Capture the cell that displays the provided text and extract its (x, y) central coordinate. 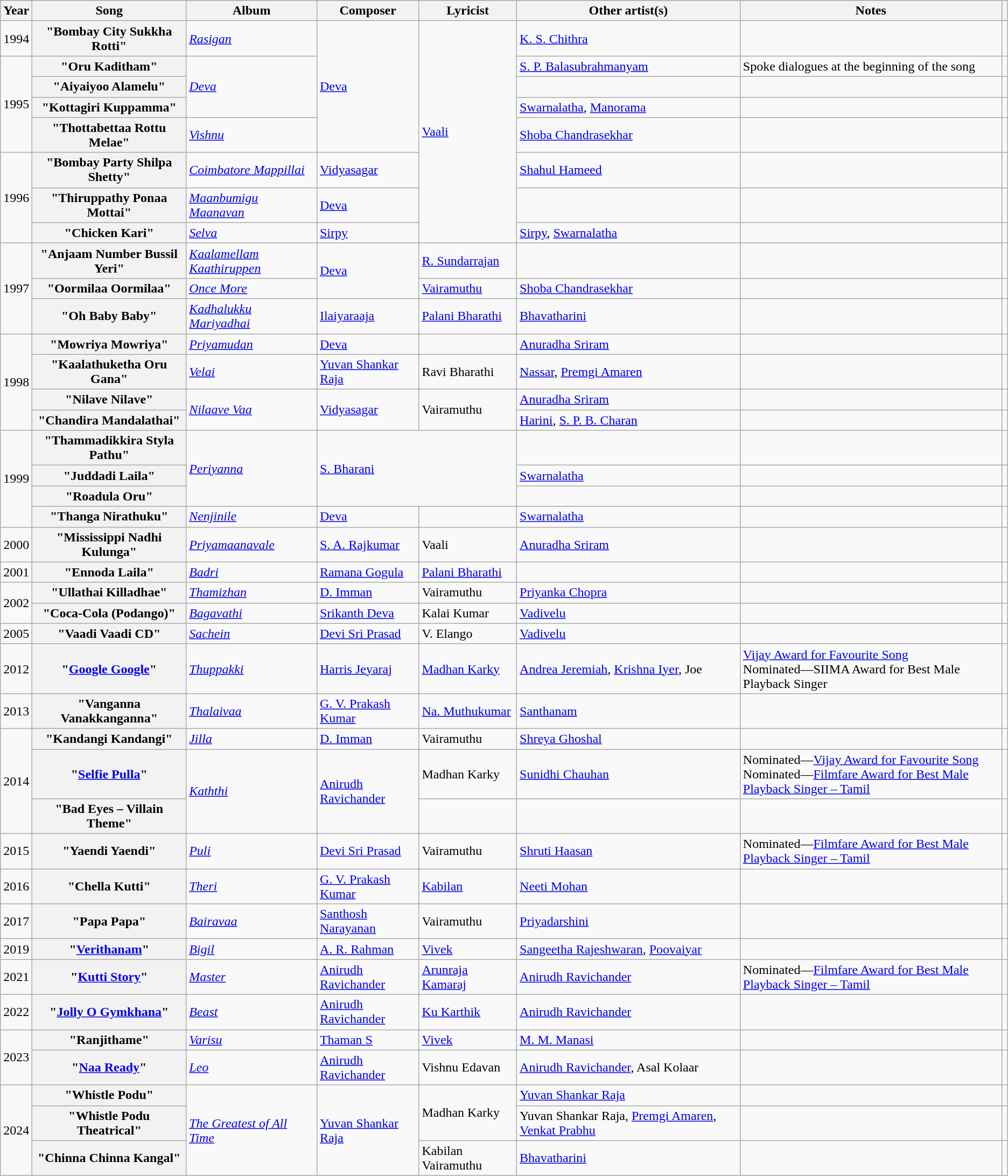
Arunraja Kamaraj (468, 977)
Priyanka Chopra (629, 593)
Yuvan Shankar Raja, Premgi Amaren, Venkat Prabhu (629, 1123)
Harris Jeyaraj (367, 669)
Song (109, 11)
Priyamudan (252, 344)
"Naa Ready" (109, 1068)
Neeti Mohan (629, 887)
Anirudh Ravichander, Asal Kolaar (629, 1068)
Maanbumigu Maanavan (252, 205)
Ku Karthik (468, 1012)
Periyanna (252, 469)
"Kaalathuketha Oru Gana" (109, 372)
Sirpy (367, 233)
Shreya Ghoshal (629, 739)
"Juddadi Laila" (109, 476)
Kabilan (468, 887)
"Oormilaa Oormilaa" (109, 288)
"Whistle Podu" (109, 1095)
"Ennoda Laila" (109, 572)
Nenjinile (252, 517)
Composer (367, 11)
2000 (16, 544)
Priyadarshini (629, 921)
Jilla (252, 739)
"Nilave Nilave" (109, 400)
Ramana Gogula (367, 572)
M. M. Manasi (629, 1040)
Nilaave Vaa (252, 410)
Master (252, 977)
2024 (16, 1130)
2002 (16, 603)
"Bombay City Sukkha Rotti" (109, 39)
Thamizhan (252, 593)
Vishnu (252, 135)
"Thiruppathy Ponaa Mottai" (109, 205)
2017 (16, 921)
"Verithanam" (109, 949)
Spoke dialogues at the beginning of the song (871, 66)
A. R. Rahman (367, 949)
"Chinna Chinna Kangal" (109, 1158)
Santhanam (629, 711)
Santhosh Narayanan (367, 921)
1996 (16, 198)
"Roadula Oru" (109, 496)
"Chandira Mandalathai" (109, 420)
2021 (16, 977)
"Anjaam Number Bussil Yeri" (109, 261)
"Vaadi Vaadi CD" (109, 634)
Selva (252, 233)
Kaalamellam Kaathiruppen (252, 261)
Rasigan (252, 39)
Shahul Hameed (629, 170)
Thalaivaa (252, 711)
Lyricist (468, 11)
Puli (252, 851)
Srikanth Deva (367, 613)
Theri (252, 887)
Kadhalukku Mariyadhai (252, 316)
Leo (252, 1068)
2015 (16, 851)
Harini, S. P. B. Charan (629, 420)
Bigil (252, 949)
Kalai Kumar (468, 613)
2016 (16, 887)
Sirpy, Swarnalatha (629, 233)
2005 (16, 634)
Sunidhi Chauhan (629, 774)
Other artist(s) (629, 11)
2022 (16, 1012)
"Oh Baby Baby" (109, 316)
Badri (252, 572)
"Aiyaiyoo Alamelu" (109, 87)
Andrea Jeremiah, Krishna Iyer, Joe (629, 669)
1999 (16, 478)
Ravi Bharathi (468, 372)
Nassar, Premgi Amaren (629, 372)
"Thanga Nirathuku" (109, 517)
Beast (252, 1012)
Thuppakki (252, 669)
"Kottagiri Kuppamma" (109, 107)
S. A. Rajkumar (367, 544)
Ilaiyaraaja (367, 316)
Nominated—Vijay Award for Favourite SongNominated—Filmfare Award for Best Male Playback Singer – Tamil (871, 774)
2023 (16, 1057)
Thaman S (367, 1040)
"Thottabettaa Rottu Melae" (109, 135)
"Kutti Story" (109, 977)
"Mowriya Mowriya" (109, 344)
Sangeetha Rajeshwaran, Poovaiyar (629, 949)
Vishnu Edavan (468, 1068)
"Chella Kutti" (109, 887)
2001 (16, 572)
"Selfie Pulla" (109, 774)
Na. Muthukumar (468, 711)
"Jolly O Gymkhana" (109, 1012)
Kabilan Vairamuthu (468, 1158)
Varisu (252, 1040)
Year (16, 11)
Bairavaa (252, 921)
Notes (871, 11)
Bagavathi (252, 613)
"Mississippi Nadhi Kulunga" (109, 544)
"Thammadikkira Styla Pathu" (109, 448)
"Papa Papa" (109, 921)
Once More (252, 288)
2012 (16, 669)
"Oru Kaditham" (109, 66)
2013 (16, 711)
2014 (16, 781)
1998 (16, 382)
R. Sundarrajan (468, 261)
Vijay Award for Favourite SongNominated—SIIMA Award for Best Male Playback Singer (871, 669)
1995 (16, 105)
"Coca-Cola (Podango)" (109, 613)
"Kandangi Kandangi" (109, 739)
The Greatest of All Time (252, 1130)
S. P. Balasubrahmanyam (629, 66)
Kaththi (252, 791)
K. S. Chithra (629, 39)
S. Bharani (417, 469)
Priyamaanavale (252, 544)
"Vanganna Vanakkanganna" (109, 711)
1997 (16, 288)
V. Elango (468, 634)
Velai (252, 372)
"Google Google" (109, 669)
"Whistle Podu Theatrical" (109, 1123)
Swarnalatha, Manorama (629, 107)
"Bad Eyes – Villain Theme" (109, 817)
Sachein (252, 634)
"Bombay Party Shilpa Shetty" (109, 170)
Coimbatore Mappillai (252, 170)
"Chicken Kari" (109, 233)
"Yaendi Yaendi" (109, 851)
2019 (16, 949)
"Ullathai Killadhae" (109, 593)
"Ranjithame" (109, 1040)
1994 (16, 39)
Album (252, 11)
Shruti Haasan (629, 851)
